Output the (x, y) coordinate of the center of the cell containing the given text.  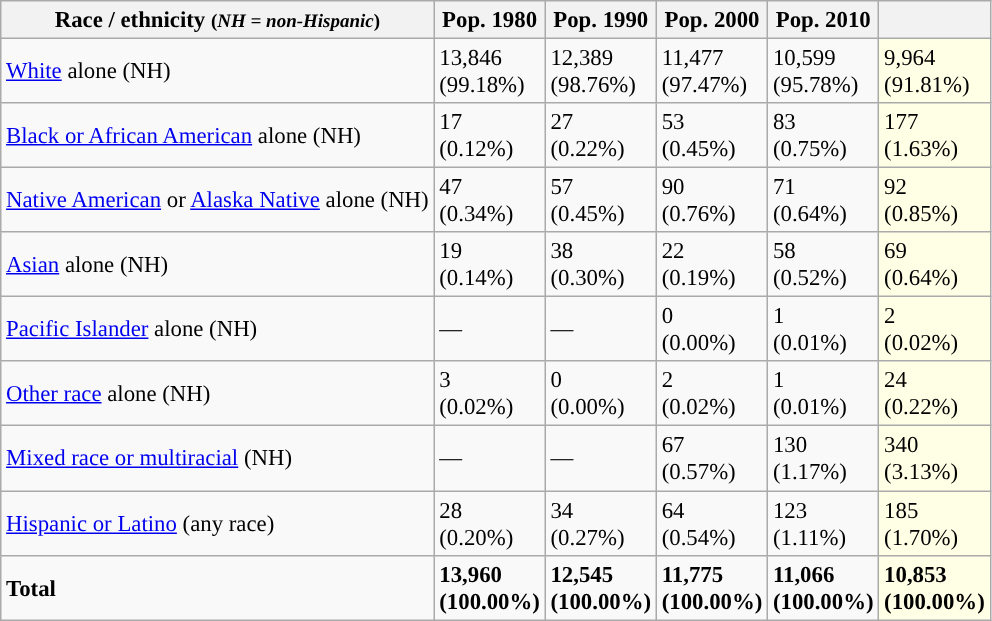
27(0.22%) (600, 136)
Hispanic or Latino (any race) (218, 524)
Black or African American alone (NH) (218, 136)
11,775(100.00%) (712, 588)
Native American or Alaska Native alone (NH) (218, 200)
67(0.57%) (712, 458)
12,545(100.00%) (600, 588)
123(1.11%) (824, 524)
34(0.27%) (600, 524)
64(0.54%) (712, 524)
13,960(100.00%) (490, 588)
90(0.76%) (712, 200)
57(0.45%) (600, 200)
Mixed race or multiracial (NH) (218, 458)
10,599(95.78%) (824, 72)
69(0.64%) (934, 264)
Pop. 2010 (824, 20)
53(0.45%) (712, 136)
12,389(98.76%) (600, 72)
Pop. 1990 (600, 20)
22(0.19%) (712, 264)
3(0.02%) (490, 394)
19(0.14%) (490, 264)
185(1.70%) (934, 524)
13,846(99.18%) (490, 72)
130(1.17%) (824, 458)
58(0.52%) (824, 264)
17(0.12%) (490, 136)
71(0.64%) (824, 200)
11,066(100.00%) (824, 588)
Pacific Islander alone (NH) (218, 330)
92(0.85%) (934, 200)
Race / ethnicity (NH = non-Hispanic) (218, 20)
24(0.22%) (934, 394)
10,853(100.00%) (934, 588)
83(0.75%) (824, 136)
11,477(97.47%) (712, 72)
177(1.63%) (934, 136)
340(3.13%) (934, 458)
47(0.34%) (490, 200)
Other race alone (NH) (218, 394)
Pop. 2000 (712, 20)
38(0.30%) (600, 264)
28(0.20%) (490, 524)
9,964(91.81%) (934, 72)
Asian alone (NH) (218, 264)
Total (218, 588)
Pop. 1980 (490, 20)
White alone (NH) (218, 72)
